Pinpoint the cell where the given text exists, returning its (x, y) midpoint coordinate. 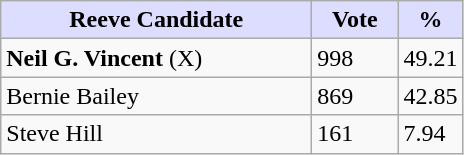
998 (355, 58)
42.85 (430, 96)
7.94 (430, 134)
% (430, 20)
Bernie Bailey (156, 96)
Reeve Candidate (156, 20)
Neil G. Vincent (X) (156, 58)
869 (355, 96)
49.21 (430, 58)
Vote (355, 20)
161 (355, 134)
Steve Hill (156, 134)
